For the text-containing cell, return its midpoint in [x, y] coordinate format. 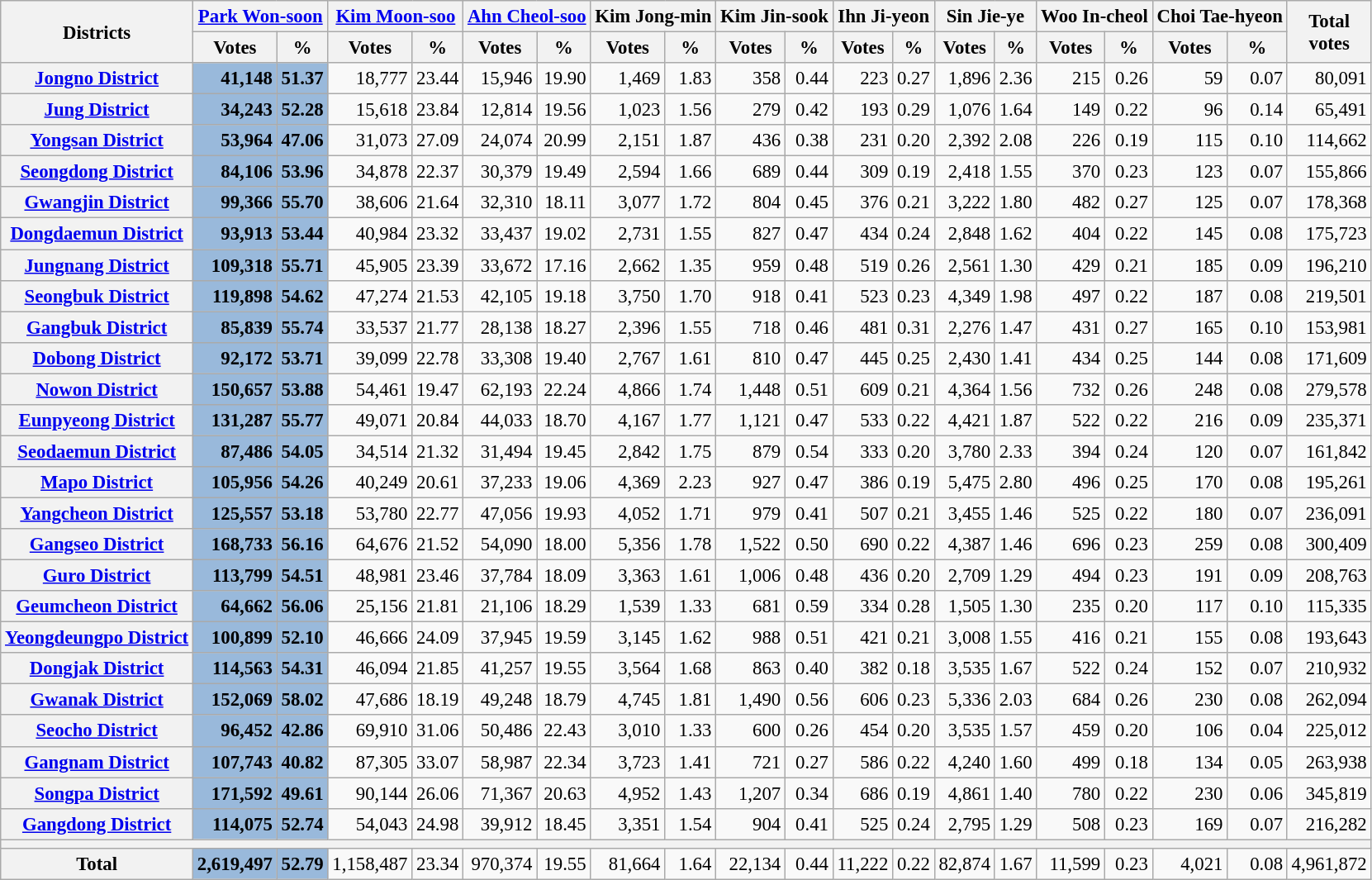
2,767 [628, 358]
Ihn Ji-yeon [884, 17]
Park Won-soon [260, 17]
1.70 [691, 296]
1,158,487 [370, 864]
125 [1189, 202]
1.35 [691, 265]
93,913 [235, 234]
22.37 [438, 172]
19.90 [563, 78]
Guro District [97, 576]
0.42 [809, 110]
153,981 [1329, 327]
Gangnam District [97, 762]
1.78 [691, 545]
494 [1071, 576]
3,010 [628, 731]
37,233 [501, 483]
161,842 [1329, 451]
33,308 [501, 358]
11,599 [1071, 864]
87,486 [235, 451]
12,814 [501, 110]
223 [862, 78]
Geumcheon District [97, 606]
Gwangjin District [97, 202]
18.11 [563, 202]
696 [1071, 545]
59 [1189, 78]
1.72 [691, 202]
721 [751, 762]
80,091 [1329, 78]
144 [1189, 358]
123 [1189, 172]
18.79 [563, 700]
99,366 [235, 202]
497 [1071, 296]
2,709 [965, 576]
3,363 [628, 576]
115,335 [1329, 606]
21,106 [501, 606]
1,539 [628, 606]
64,676 [370, 545]
20.99 [563, 140]
155 [1189, 638]
87,305 [370, 762]
262,094 [1329, 700]
0.54 [809, 451]
927 [751, 483]
780 [1071, 793]
168,733 [235, 545]
1.77 [691, 421]
1,076 [965, 110]
606 [862, 700]
152,069 [235, 700]
689 [751, 172]
25,156 [370, 606]
19.59 [563, 638]
21.85 [438, 668]
34,514 [370, 451]
41,257 [501, 668]
236,091 [1329, 513]
3,077 [628, 202]
1.40 [1015, 793]
3,455 [965, 513]
54.05 [302, 451]
21.52 [438, 545]
686 [862, 793]
0.14 [1257, 110]
23.34 [438, 864]
20.84 [438, 421]
96,452 [235, 731]
53.71 [302, 358]
21.81 [438, 606]
19.40 [563, 358]
2,430 [965, 358]
0.29 [914, 110]
56.16 [302, 545]
92,172 [235, 358]
1.68 [691, 668]
41,148 [235, 78]
732 [1071, 389]
4,952 [628, 793]
0.59 [809, 606]
53.96 [302, 172]
Songpa District [97, 793]
47,056 [501, 513]
114,075 [235, 824]
431 [1071, 327]
175,723 [1329, 234]
3,008 [965, 638]
1.75 [691, 451]
Mapo District [97, 483]
81,664 [628, 864]
0.50 [809, 545]
Sin Jie-ye [985, 17]
19.18 [563, 296]
3,145 [628, 638]
0.45 [809, 202]
171,592 [235, 793]
109,318 [235, 265]
4,745 [628, 700]
22.34 [563, 762]
300,409 [1329, 545]
2,619,497 [235, 864]
0.31 [914, 327]
533 [862, 421]
Jungnang District [97, 265]
Gwanak District [97, 700]
22.77 [438, 513]
2,151 [628, 140]
2,392 [965, 140]
1.80 [1015, 202]
2.33 [1015, 451]
Yongsan District [97, 140]
125,557 [235, 513]
4,861 [965, 793]
4,421 [965, 421]
114,662 [1329, 140]
499 [1071, 762]
31,494 [501, 451]
482 [1071, 202]
235,371 [1329, 421]
2,276 [965, 327]
22,134 [751, 864]
Woo In-cheol [1094, 17]
52.74 [302, 824]
Ahn Cheol-soo [527, 17]
47.06 [302, 140]
37,784 [501, 576]
113,799 [235, 576]
225,012 [1329, 731]
Eunpyeong District [97, 421]
4,961,872 [1329, 864]
382 [862, 668]
33,437 [501, 234]
279 [751, 110]
21.77 [438, 327]
47,686 [370, 700]
54.31 [302, 668]
2,594 [628, 172]
0.34 [809, 793]
263,938 [1329, 762]
2.08 [1015, 140]
65,491 [1329, 110]
376 [862, 202]
64,662 [235, 606]
0.46 [809, 327]
226 [1071, 140]
120 [1189, 451]
178,368 [1329, 202]
216 [1189, 421]
309 [862, 172]
Kim Jong-min [653, 17]
1.98 [1015, 296]
Seocho District [97, 731]
55.70 [302, 202]
18.09 [563, 576]
150,657 [235, 389]
Gangdong District [97, 824]
106 [1189, 731]
5,356 [628, 545]
96 [1189, 110]
2,848 [965, 234]
33,537 [370, 327]
0.05 [1257, 762]
11,222 [862, 864]
Dongjak District [97, 668]
904 [751, 824]
31.06 [438, 731]
187 [1189, 296]
18.00 [563, 545]
55.71 [302, 265]
62,193 [501, 389]
3,723 [628, 762]
19.45 [563, 451]
47,274 [370, 296]
1.43 [691, 793]
3,351 [628, 824]
Gangseo District [97, 545]
52.79 [302, 864]
49.61 [302, 793]
0.38 [809, 140]
58.02 [302, 700]
31,073 [370, 140]
52.28 [302, 110]
40,249 [370, 483]
71,367 [501, 793]
40.82 [302, 762]
37,945 [501, 638]
30,379 [501, 172]
53.44 [302, 234]
196,210 [1329, 265]
169 [1189, 824]
1,121 [751, 421]
333 [862, 451]
523 [862, 296]
54.51 [302, 576]
4,364 [965, 389]
1.74 [691, 389]
15,618 [370, 110]
Dobong District [97, 358]
54,043 [370, 824]
26.06 [438, 793]
44,033 [501, 421]
4,349 [965, 296]
519 [862, 265]
117 [1189, 606]
2.80 [1015, 483]
54,090 [501, 545]
1.66 [691, 172]
2.03 [1015, 700]
2,561 [965, 265]
107,743 [235, 762]
215 [1071, 78]
21.64 [438, 202]
19.49 [563, 172]
185 [1189, 265]
19.56 [563, 110]
131,287 [235, 421]
508 [1071, 824]
20.63 [563, 793]
18.45 [563, 824]
56.06 [302, 606]
0.04 [1257, 731]
22.78 [438, 358]
4,052 [628, 513]
23.46 [438, 576]
988 [751, 638]
Seodaemun District [97, 451]
38,606 [370, 202]
1,469 [628, 78]
208,763 [1329, 576]
394 [1071, 451]
279,578 [1329, 389]
Total [97, 864]
18.70 [563, 421]
19.02 [563, 234]
690 [862, 545]
2,795 [965, 824]
2,418 [965, 172]
507 [862, 513]
0.40 [809, 668]
23.32 [438, 234]
2,396 [628, 327]
193,643 [1329, 638]
600 [751, 731]
18,777 [370, 78]
210,932 [1329, 668]
82,874 [965, 864]
40,984 [370, 234]
1.83 [691, 78]
Yeongdeungpo District [97, 638]
23.39 [438, 265]
235 [1071, 606]
454 [862, 731]
85,839 [235, 327]
15,946 [501, 78]
42.86 [302, 731]
Totalvotes [1329, 31]
334 [862, 606]
149 [1071, 110]
49,071 [370, 421]
22.24 [563, 389]
24.09 [438, 638]
Jongno District [97, 78]
1.71 [691, 513]
22.43 [563, 731]
2,662 [628, 265]
416 [1071, 638]
4,240 [965, 762]
Jung District [97, 110]
171,609 [1329, 358]
33,672 [501, 265]
152 [1189, 668]
2,842 [628, 451]
49,248 [501, 700]
Seongdong District [97, 172]
32,310 [501, 202]
54.26 [302, 483]
54,461 [370, 389]
459 [1071, 731]
609 [862, 389]
3,780 [965, 451]
155,866 [1329, 172]
5,475 [965, 483]
Kim Jin-sook [775, 17]
18.27 [563, 327]
145 [1189, 234]
105,956 [235, 483]
55.74 [302, 327]
216,282 [1329, 824]
586 [862, 762]
0.28 [914, 606]
39,099 [370, 358]
Kim Moon-soo [396, 17]
46,094 [370, 668]
19.47 [438, 389]
45,905 [370, 265]
54.62 [302, 296]
1,505 [965, 606]
48,981 [370, 576]
115 [1189, 140]
191 [1189, 576]
681 [751, 606]
20.61 [438, 483]
134 [1189, 762]
1,448 [751, 389]
100,899 [235, 638]
429 [1071, 265]
18.29 [563, 606]
248 [1189, 389]
0.06 [1257, 793]
0.56 [809, 700]
18.19 [438, 700]
4,167 [628, 421]
27.09 [438, 140]
170 [1189, 483]
345,819 [1329, 793]
53.88 [302, 389]
370 [1071, 172]
3,564 [628, 668]
34,243 [235, 110]
53,780 [370, 513]
84,106 [235, 172]
404 [1071, 234]
496 [1071, 483]
Districts [97, 31]
21.32 [438, 451]
24,074 [501, 140]
69,910 [370, 731]
979 [751, 513]
42,105 [501, 296]
959 [751, 265]
1,006 [751, 576]
2.36 [1015, 78]
4,369 [628, 483]
1,896 [965, 78]
918 [751, 296]
Seongbuk District [97, 296]
90,144 [370, 793]
23.44 [438, 78]
33.07 [438, 762]
2,731 [628, 234]
17.16 [563, 265]
684 [1071, 700]
219,501 [1329, 296]
718 [751, 327]
19.06 [563, 483]
165 [1189, 327]
231 [862, 140]
53.18 [302, 513]
51.37 [302, 78]
4,866 [628, 389]
386 [862, 483]
1,490 [751, 700]
481 [862, 327]
46,666 [370, 638]
114,563 [235, 668]
1.60 [1015, 762]
Choi Tae-hyeon [1219, 17]
1,207 [751, 793]
53,964 [235, 140]
827 [751, 234]
879 [751, 451]
5,336 [965, 700]
2.23 [691, 483]
195,261 [1329, 483]
445 [862, 358]
21.53 [438, 296]
Nowon District [97, 389]
28,138 [501, 327]
Gangbuk District [97, 327]
1,023 [628, 110]
55.77 [302, 421]
50,486 [501, 731]
1,522 [751, 545]
1.54 [691, 824]
810 [751, 358]
34,878 [370, 172]
4,387 [965, 545]
19.93 [563, 513]
3,750 [628, 296]
358 [751, 78]
23.84 [438, 110]
180 [1189, 513]
24.98 [438, 824]
970,374 [501, 864]
863 [751, 668]
Dongdaemun District [97, 234]
39,912 [501, 824]
804 [751, 202]
52.10 [302, 638]
119,898 [235, 296]
1.57 [1015, 731]
58,987 [501, 762]
193 [862, 110]
Yangcheon District [97, 513]
1.47 [1015, 327]
259 [1189, 545]
1.81 [691, 700]
4,021 [1189, 864]
3,222 [965, 202]
421 [862, 638]
